Detect which cell encompasses the target text, then output its (x, y) center coordinate. 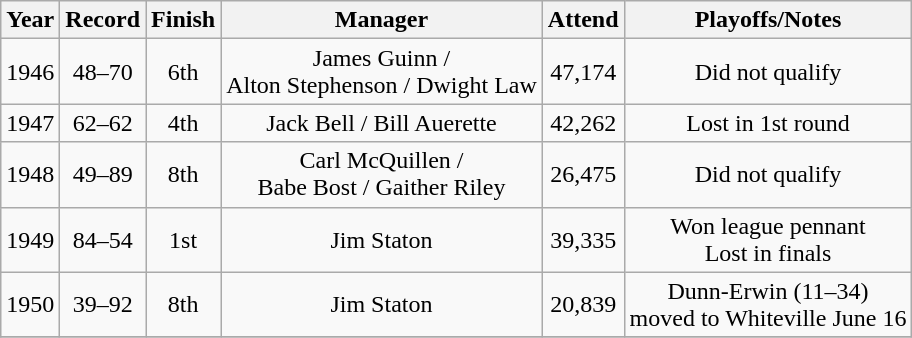
Attend (583, 20)
48–70 (103, 72)
Dunn-Erwin (11–34)moved to Whiteville June 16 (768, 304)
James Guinn / Alton Stephenson / Dwight Law (382, 72)
84–54 (103, 240)
6th (184, 72)
1946 (30, 72)
1949 (30, 240)
Jack Bell / Bill Auerette (382, 123)
62–62 (103, 123)
49–89 (103, 174)
Playoffs/Notes (768, 20)
1st (184, 240)
Carl McQuillen / Babe Bost / Gaither Riley (382, 174)
1947 (30, 123)
Lost in 1st round (768, 123)
20,839 (583, 304)
Year (30, 20)
Record (103, 20)
39,335 (583, 240)
1950 (30, 304)
26,475 (583, 174)
4th (184, 123)
Finish (184, 20)
42,262 (583, 123)
47,174 (583, 72)
39–92 (103, 304)
1948 (30, 174)
Manager (382, 20)
Won league pennantLost in finals (768, 240)
